From the cell containing the given text, extract its center point as [X, Y] coordinate. 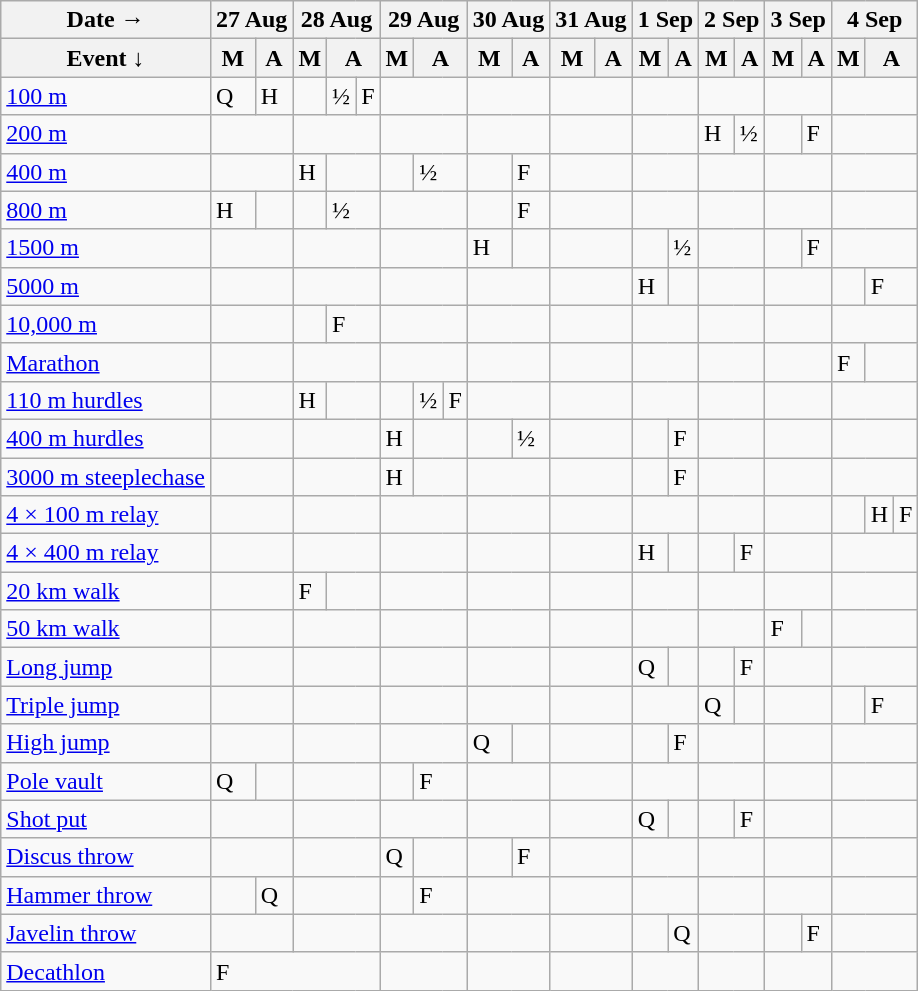
High jump [106, 743]
3000 m steeplechase [106, 477]
Decathlon [106, 971]
50 km walk [106, 629]
400 m [106, 172]
Long jump [106, 667]
200 m [106, 134]
Marathon [106, 362]
4 Sep [874, 20]
31 Aug [591, 20]
800 m [106, 210]
4 × 400 m relay [106, 553]
Triple jump [106, 705]
4 × 100 m relay [106, 515]
2 Sep [732, 20]
Discus throw [106, 857]
28 Aug [336, 20]
Shot put [106, 819]
27 Aug [251, 20]
10,000 m [106, 324]
Javelin throw [106, 933]
20 km walk [106, 591]
Hammer throw [106, 895]
3 Sep [798, 20]
110 m hurdles [106, 400]
Event ↓ [106, 58]
30 Aug [508, 20]
Date → [106, 20]
5000 m [106, 286]
100 m [106, 96]
1 Sep [665, 20]
400 m hurdles [106, 438]
Pole vault [106, 781]
1500 m [106, 248]
29 Aug [424, 20]
